Identify which cell holds the provided text, then report its [x, y] central coordinate. 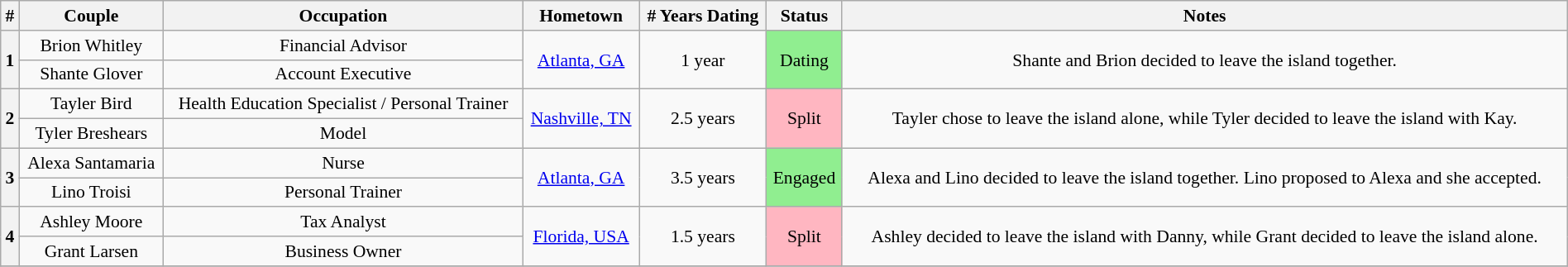
Couple [91, 16]
Shante Glover [91, 74]
2 [10, 119]
Occupation [344, 16]
1.5 years [703, 236]
# Years Dating [703, 16]
Dating [804, 60]
Ashley Moore [91, 222]
Engaged [804, 177]
Tax Analyst [344, 222]
Notes [1204, 16]
Status [804, 16]
Business Owner [344, 251]
Health Education Specialist / Personal Trainer [344, 104]
3 [10, 177]
Account Executive [344, 74]
1 [10, 60]
Tayler chose to leave the island alone, while Tyler decided to leave the island with Kay. [1204, 119]
2.5 years [703, 119]
Shante and Brion decided to leave the island together. [1204, 60]
4 [10, 236]
Tayler Bird [91, 104]
Tyler Breshears [91, 134]
Financial Advisor [344, 45]
Florida, USA [581, 236]
Grant Larsen [91, 251]
3.5 years [703, 177]
1 year [703, 60]
Model [344, 134]
Brion Whitley [91, 45]
Alexa and Lino decided to leave the island together. Lino proposed to Alexa and she accepted. [1204, 177]
Nurse [344, 163]
Ashley decided to leave the island with Danny, while Grant decided to leave the island alone. [1204, 236]
Personal Trainer [344, 193]
Alexa Santamaria [91, 163]
Hometown [581, 16]
Nashville, TN [581, 119]
# [10, 16]
Lino Troisi [91, 193]
